Search for the cell housing the specified text and yield its [x, y] center coordinate. 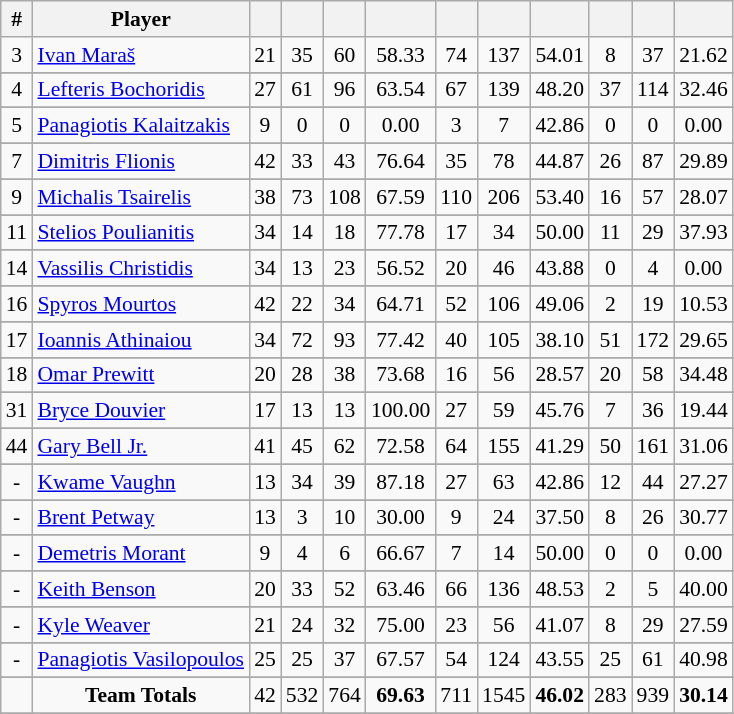
37.50 [560, 518]
39 [344, 482]
54.01 [560, 55]
43.55 [560, 660]
48.53 [560, 589]
Ioannis Athinaiou [140, 340]
63 [504, 482]
38.10 [560, 340]
63.46 [400, 589]
96 [344, 90]
28 [302, 375]
73 [302, 197]
19 [654, 304]
28.57 [560, 375]
64 [456, 447]
87 [654, 162]
54 [456, 660]
57 [654, 197]
44.87 [560, 162]
Stelios Poulianitis [140, 233]
21.62 [704, 55]
Ivan Maraš [140, 55]
59 [504, 411]
28.07 [704, 197]
10 [344, 518]
32 [344, 625]
29.89 [704, 162]
Panagiotis Vasilopoulos [140, 660]
Gary Bell Jr. [140, 447]
Kyle Weaver [140, 625]
63.54 [400, 90]
75.00 [400, 625]
49.06 [560, 304]
53.40 [560, 197]
48.20 [560, 90]
43 [344, 162]
# [17, 19]
45.76 [560, 411]
51 [610, 340]
74 [456, 55]
Keith Benson [140, 589]
Kwame Vaughn [140, 482]
78 [504, 162]
66.67 [400, 554]
41.07 [560, 625]
45 [302, 447]
105 [504, 340]
67.59 [400, 197]
283 [610, 696]
Spyros Mourtos [140, 304]
30.00 [400, 518]
27.27 [704, 482]
19.44 [704, 411]
87.18 [400, 482]
41 [265, 447]
46.02 [560, 696]
64.71 [400, 304]
124 [504, 660]
67.57 [400, 660]
114 [654, 90]
Panagiotis Kalaitzakis [140, 126]
Lefteris Bochoridis [140, 90]
46 [504, 269]
34.48 [704, 375]
77.78 [400, 233]
Brent Petway [140, 518]
43.88 [560, 269]
6 [344, 554]
56.52 [400, 269]
22 [302, 304]
12 [610, 482]
161 [654, 447]
32.46 [704, 90]
106 [504, 304]
155 [504, 447]
37.93 [704, 233]
532 [302, 696]
72.58 [400, 447]
711 [456, 696]
Dimitris Flionis [140, 162]
939 [654, 696]
Team Totals [140, 696]
40.00 [704, 589]
27.59 [704, 625]
72 [302, 340]
137 [504, 55]
58.33 [400, 55]
93 [344, 340]
136 [504, 589]
764 [344, 696]
40.98 [704, 660]
Bryce Douvier [140, 411]
31.06 [704, 447]
110 [456, 197]
66 [456, 589]
69.63 [400, 696]
77.42 [400, 340]
62 [344, 447]
108 [344, 197]
10.53 [704, 304]
Vassilis Christidis [140, 269]
76.64 [400, 162]
Michalis Tsairelis [140, 197]
172 [654, 340]
Omar Prewitt [140, 375]
58 [654, 375]
206 [504, 197]
30.77 [704, 518]
60 [344, 55]
1545 [504, 696]
50 [610, 447]
Player [140, 19]
30.14 [704, 696]
41.29 [560, 447]
31 [17, 411]
40 [456, 340]
139 [504, 90]
67 [456, 90]
29.65 [704, 340]
Demetris Morant [140, 554]
100.00 [400, 411]
73.68 [400, 375]
36 [654, 411]
